Detect which cell encompasses the target text, then output its [X, Y] center coordinate. 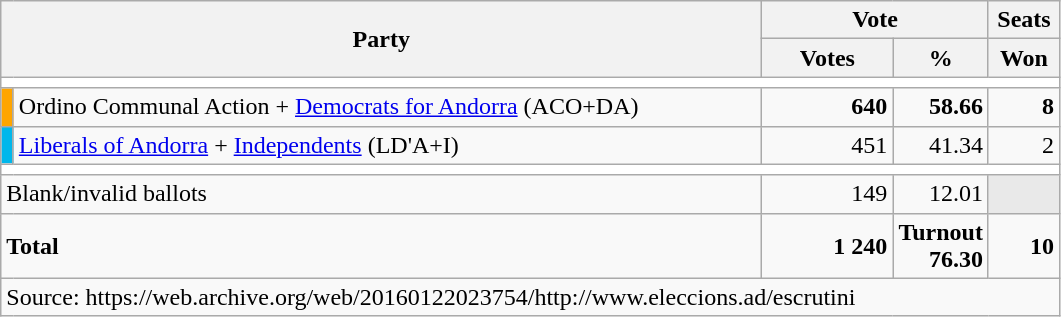
Total [382, 246]
Blank/invalid ballots [382, 194]
10 [1024, 246]
41.34 [941, 145]
Votes [828, 58]
1 240 [828, 246]
Vote [876, 20]
Liberals of Andorra + Independents (LD'A+I) [387, 145]
% [941, 58]
Ordino Communal Action + Democrats for Andorra (ACO+DA) [387, 107]
2 [1024, 145]
451 [828, 145]
640 [828, 107]
58.66 [941, 107]
Turnout 76.30 [941, 246]
149 [828, 194]
Seats [1024, 20]
Won [1024, 58]
Party [382, 39]
8 [1024, 107]
Source: https://web.archive.org/web/20160122023754/http://www.eleccions.ad/escrutini [530, 297]
12.01 [941, 194]
